Search for the cell housing the specified text and yield its [X, Y] center coordinate. 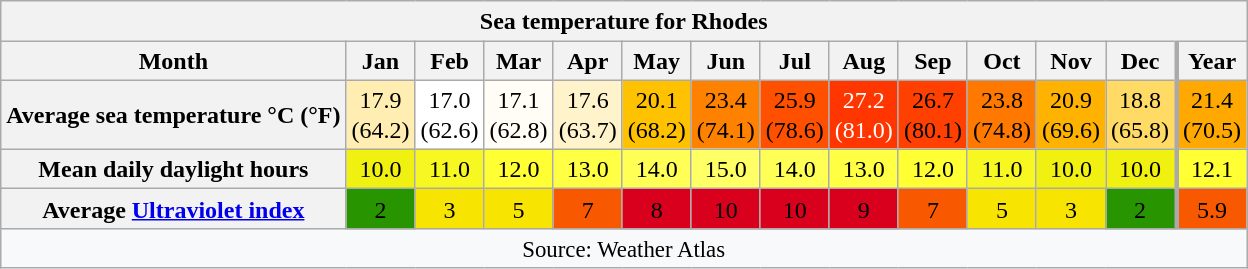
Nov [1070, 61]
23.8(74.8) [1002, 114]
Month [174, 61]
9 [864, 209]
May [656, 61]
Jun [726, 61]
Dec [1142, 61]
Aug [864, 61]
17.9(64.2) [380, 114]
27.2(81.0) [864, 114]
5.9 [1212, 209]
17.1(62.8) [518, 114]
Mean daily daylight hours [174, 169]
Sep [932, 61]
Sea temperature for Rhodes [624, 21]
Oct [1002, 61]
15.0 [726, 169]
Average sea temperature °C (°F) [174, 114]
Year [1212, 61]
26.7(80.1) [932, 114]
8 [656, 209]
Feb [450, 61]
25.9(78.6) [794, 114]
17.6(63.7) [588, 114]
12.1 [1212, 169]
Jan [380, 61]
Apr [588, 61]
20.1(68.2) [656, 114]
21.4(70.5) [1212, 114]
Source: Weather Atlas [624, 248]
Jul [794, 61]
23.4(74.1) [726, 114]
Average Ultraviolet index [174, 209]
20.9(69.6) [1070, 114]
17.0(62.6) [450, 114]
18.8(65.8) [1142, 114]
Mar [518, 61]
